Pinpoint the cell where the given text exists, returning its (x, y) midpoint coordinate. 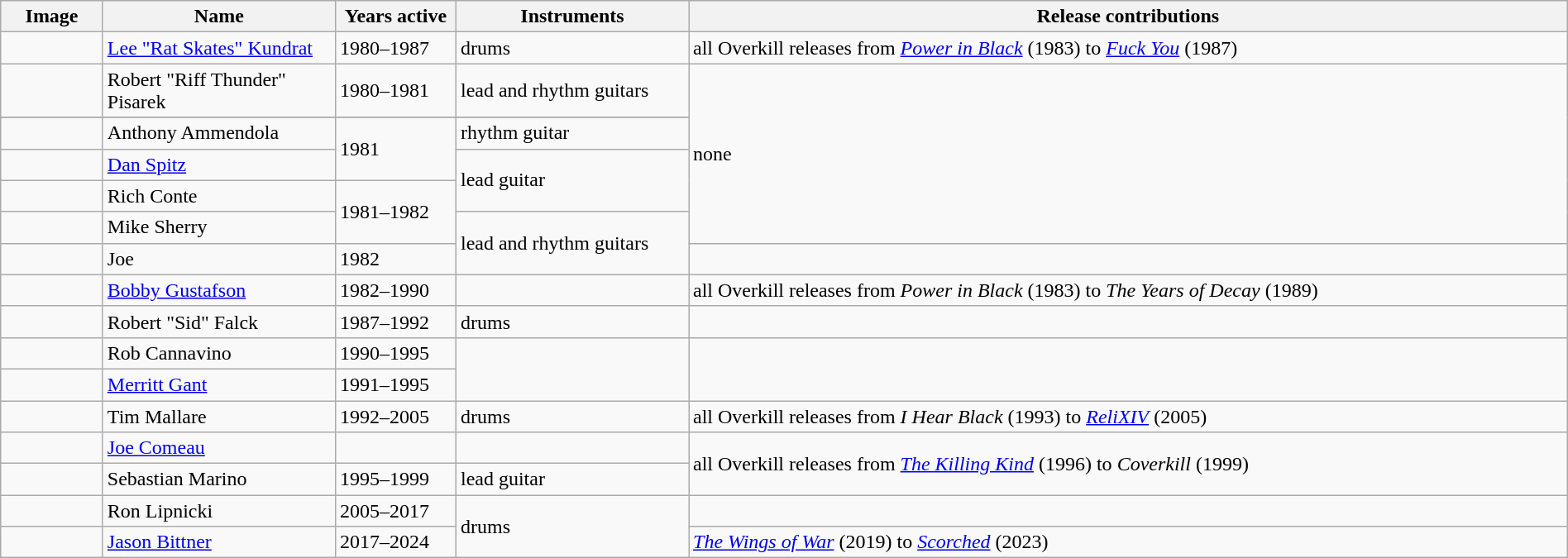
1982 (395, 259)
Rob Cannavino (218, 353)
Years active (395, 17)
1982–1990 (395, 290)
Name (218, 17)
all Overkill releases from Power in Black (1983) to Fuck You (1987) (1128, 48)
Release contributions (1128, 17)
all Overkill releases from I Hear Black (1993) to ReliXIV (2005) (1128, 416)
1990–1995 (395, 353)
all Overkill releases from The Killing Kind (1996) to Coverkill (1999) (1128, 464)
1992–2005 (395, 416)
1981–1982 (395, 212)
Image (52, 17)
Robert "Sid" Falck (218, 322)
Anthony Ammendola (218, 133)
1987–1992 (395, 322)
Tim Mallare (218, 416)
Dan Spitz (218, 165)
1995–1999 (395, 479)
1981 (395, 149)
2017–2024 (395, 542)
1991–1995 (395, 384)
Joe Comeau (218, 448)
all Overkill releases from Power in Black (1983) to The Years of Decay (1989) (1128, 290)
Ron Lipnicki (218, 511)
1980–1981 (395, 91)
2005–2017 (395, 511)
1980–1987 (395, 48)
Jason Bittner (218, 542)
Merritt Gant (218, 384)
Robert "Riff Thunder" Pisarek (218, 91)
Bobby Gustafson (218, 290)
Mike Sherry (218, 227)
Sebastian Marino (218, 479)
Lee "Rat Skates" Kundrat (218, 48)
none (1128, 154)
Rich Conte (218, 196)
Joe (218, 259)
rhythm guitar (572, 133)
The Wings of War (2019) to Scorched (2023) (1128, 542)
Instruments (572, 17)
